Return [x, y] of the center of cell containing provided text 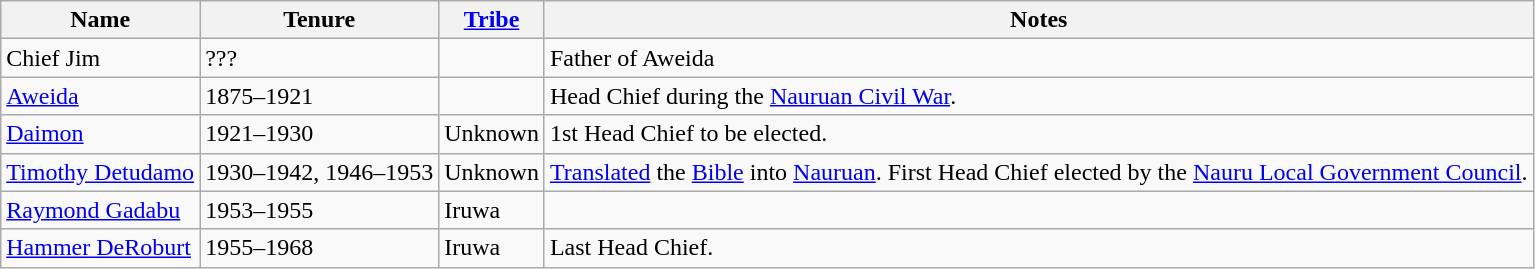
Translated the Bible into Nauruan. First Head Chief elected by the Nauru Local Government Council. [1038, 172]
Hammer DeRoburt [100, 248]
Name [100, 20]
Raymond Gadabu [100, 210]
1955–1968 [320, 248]
Timothy Detudamo [100, 172]
Chief Jim [100, 58]
1921–1930 [320, 134]
Daimon [100, 134]
Notes [1038, 20]
Father of Aweida [1038, 58]
1875–1921 [320, 96]
Last Head Chief. [1038, 248]
1st Head Chief to be elected. [1038, 134]
1953–1955 [320, 210]
Aweida [100, 96]
Tenure [320, 20]
??? [320, 58]
Tribe [492, 20]
Head Chief during the Nauruan Civil War. [1038, 96]
1930–1942, 1946–1953 [320, 172]
